Output the (X, Y) coordinate of the center of the cell containing the given text.  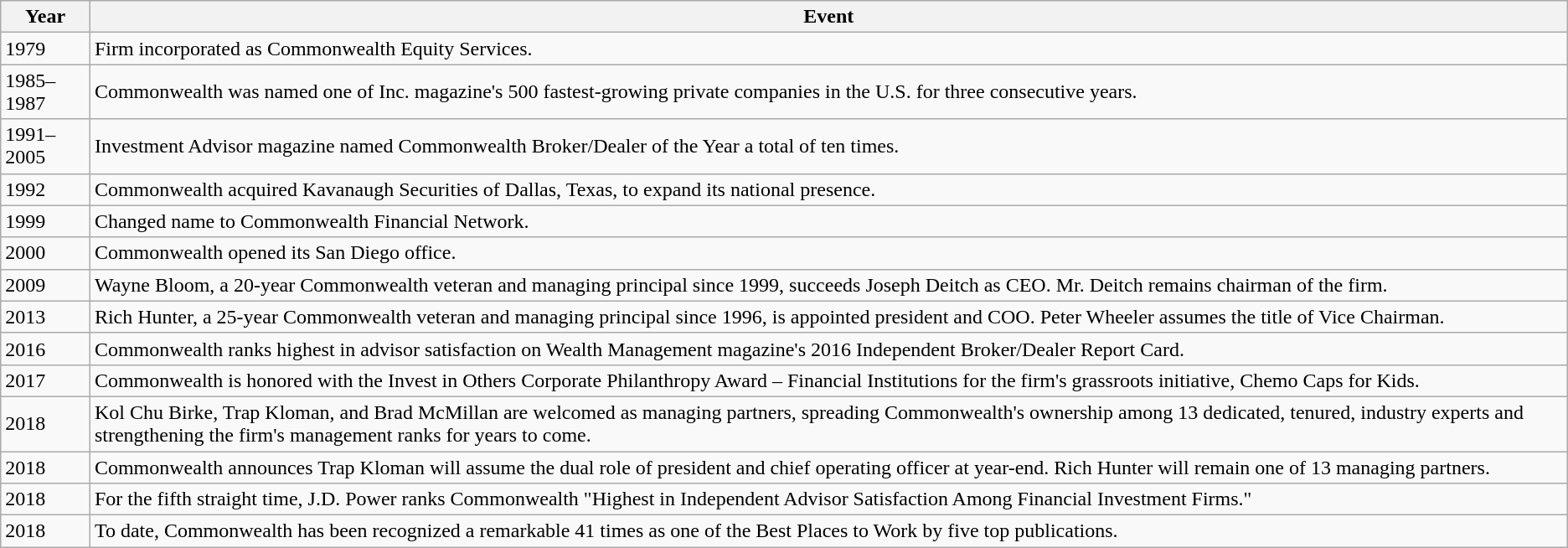
Firm incorporated as Commonwealth Equity Services. (828, 49)
1992 (45, 189)
1985–1987 (45, 92)
2016 (45, 349)
Commonwealth was named one of Inc. magazine's 500 fastest-growing private companies in the U.S. for three consecutive years. (828, 92)
1979 (45, 49)
Event (828, 17)
2009 (45, 285)
1999 (45, 221)
2017 (45, 380)
Commonwealth opened its San Diego office. (828, 253)
1991–2005 (45, 146)
Investment Advisor magazine named Commonwealth Broker/Dealer of the Year a total of ten times. (828, 146)
2013 (45, 317)
Commonwealth ranks highest in advisor satisfaction on Wealth Management magazine's 2016 Independent Broker/Dealer Report Card. (828, 349)
To date, Commonwealth has been recognized a remarkable 41 times as one of the Best Places to Work by five top publications. (828, 531)
For the fifth straight time, J.D. Power ranks Commonwealth "Highest in Independent Advisor Satisfaction Among Financial Investment Firms." (828, 499)
Year (45, 17)
Commonwealth acquired Kavanaugh Securities of Dallas, Texas, to expand its national presence. (828, 189)
Changed name to Commonwealth Financial Network. (828, 221)
2000 (45, 253)
